Detect which cell encompasses the target text, then output its [x, y] center coordinate. 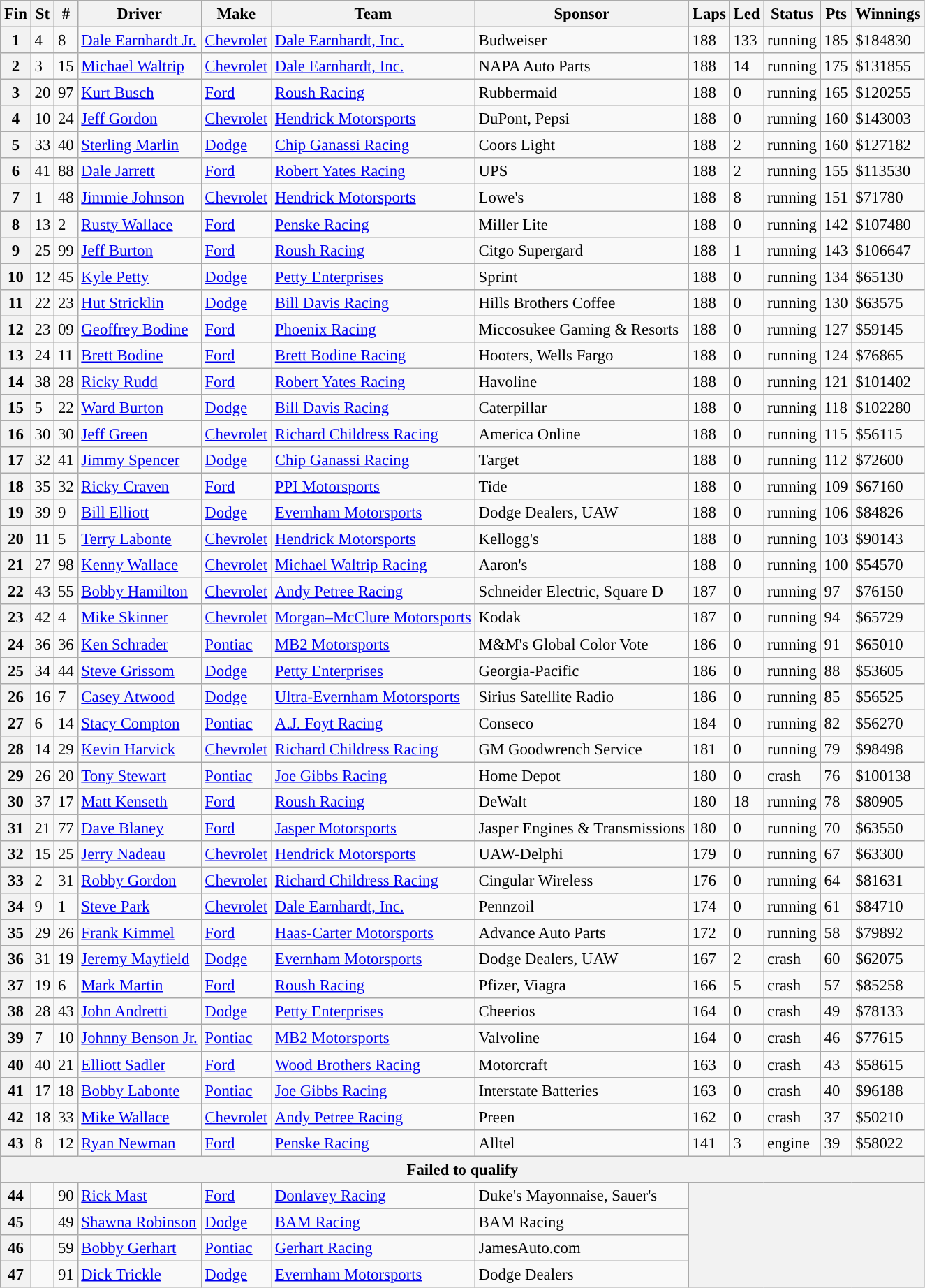
$143003 [888, 119]
78 [836, 802]
Dodge Dealers [582, 1274]
Brett Bodine Racing [373, 356]
$56115 [888, 434]
$76150 [888, 592]
$63550 [888, 828]
47 [16, 1274]
engine [792, 1143]
59 [66, 1248]
Mike Wallace [140, 1117]
$79892 [888, 933]
Michael Waltrip Racing [373, 565]
$98498 [888, 749]
Valvoline [582, 1038]
106 [836, 513]
181 [709, 749]
55 [66, 592]
77 [66, 828]
$65729 [888, 618]
Tony Stewart [140, 775]
$85258 [888, 986]
167 [709, 959]
Sponsor [582, 14]
Jeff Burton [140, 250]
Bobby Gerhart [140, 1248]
Jerry Nadeau [140, 854]
67 [836, 854]
162 [709, 1117]
America Online [582, 434]
Sterling Marlin [140, 145]
$81631 [888, 881]
Tide [582, 487]
$50210 [888, 1117]
Conseco [582, 723]
127 [836, 329]
Schneider Electric, Square D [582, 592]
175 [836, 66]
Mark Martin [140, 986]
Bobby Labonte [140, 1090]
Steve Park [140, 907]
Robby Gordon [140, 881]
142 [836, 224]
DuPont, Pepsi [582, 119]
$90143 [888, 539]
$65010 [888, 644]
Kenny Wallace [140, 565]
$56525 [888, 696]
Brett Bodine [140, 356]
$63300 [888, 854]
Status [792, 14]
$54570 [888, 565]
$58615 [888, 1064]
130 [836, 302]
$96188 [888, 1090]
Donlavey Racing [373, 1196]
Jimmie Johnson [140, 198]
Miller Lite [582, 224]
76 [836, 775]
Led [747, 14]
Make [236, 14]
Kodak [582, 618]
Jeremy Mayfield [140, 959]
Kyle Petty [140, 277]
Miccosukee Gaming & Resorts [582, 329]
115 [836, 434]
$59145 [888, 329]
Team [373, 14]
151 [836, 198]
$62075 [888, 959]
UAW-Delphi [582, 854]
Failed to qualify [462, 1169]
# [66, 14]
Pts [836, 14]
94 [836, 618]
DeWalt [582, 802]
$127182 [888, 145]
Bobby Hamilton [140, 592]
$84826 [888, 513]
Ricky Rudd [140, 381]
124 [836, 356]
Ken Schrader [140, 644]
Ultra-Evernham Motorsports [373, 696]
103 [836, 539]
$102280 [888, 408]
Georgia-Pacific [582, 671]
Dave Blaney [140, 828]
Rick Mast [140, 1196]
Advance Auto Parts [582, 933]
$107480 [888, 224]
$78133 [888, 1012]
John Andretti [140, 1012]
$76865 [888, 356]
Target [582, 460]
GM Goodwrench Service [582, 749]
Hut Stricklin [140, 302]
Kellogg's [582, 539]
64 [836, 881]
Cheerios [582, 1012]
48 [66, 198]
Gerhart Racing [373, 1248]
09 [66, 329]
Hills Brothers Coffee [582, 302]
Rusty Wallace [140, 224]
$113530 [888, 171]
Kevin Harvick [140, 749]
Pennzoil [582, 907]
$84710 [888, 907]
Geoffrey Bodine [140, 329]
Ryan Newman [140, 1143]
Kurt Busch [140, 93]
$72600 [888, 460]
Steve Grissom [140, 671]
155 [836, 171]
Shawna Robinson [140, 1222]
Cingular Wireless [582, 881]
Sirius Satellite Radio [582, 696]
Jasper Motorsports [373, 828]
Ricky Craven [140, 487]
Budweiser [582, 41]
172 [709, 933]
Frank Kimmel [140, 933]
$63575 [888, 302]
Pfizer, Viagra [582, 986]
UPS [582, 171]
Motorcraft [582, 1064]
$56270 [888, 723]
121 [836, 381]
Home Depot [582, 775]
Sprint [582, 277]
90 [66, 1196]
70 [836, 828]
85 [836, 696]
Phoenix Racing [373, 329]
Bill Elliott [140, 513]
$100138 [888, 775]
Fin [16, 14]
$58022 [888, 1143]
Morgan–McClure Motorsports [373, 618]
Stacy Compton [140, 723]
Jasper Engines & Transmissions [582, 828]
112 [836, 460]
Matt Kenseth [140, 802]
Jeff Green [140, 434]
Interstate Batteries [582, 1090]
143 [836, 250]
Terry Labonte [140, 539]
79 [836, 749]
Dale Earnhardt Jr. [140, 41]
61 [836, 907]
Casey Atwood [140, 696]
Alltel [582, 1143]
Wood Brothers Racing [373, 1064]
Preen [582, 1117]
Caterpillar [582, 408]
Dale Jarrett [140, 171]
Jeff Gordon [140, 119]
185 [836, 41]
82 [836, 723]
Rubbermaid [582, 93]
174 [709, 907]
134 [836, 277]
118 [836, 408]
NAPA Auto Parts [582, 66]
166 [709, 986]
Citgo Supergard [582, 250]
98 [66, 565]
Jimmy Spencer [140, 460]
$120255 [888, 93]
179 [709, 854]
58 [836, 933]
St [42, 14]
57 [836, 986]
PPI Motorsports [373, 487]
$106647 [888, 250]
165 [836, 93]
99 [66, 250]
Aaron's [582, 565]
Ward Burton [140, 408]
Lowe's [582, 198]
60 [836, 959]
$184830 [888, 41]
$53605 [888, 671]
$131855 [888, 66]
176 [709, 881]
141 [709, 1143]
133 [747, 41]
Dick Trickle [140, 1274]
Winnings [888, 14]
$65130 [888, 277]
109 [836, 487]
$71780 [888, 198]
Hooters, Wells Fargo [582, 356]
Havoline [582, 381]
184 [709, 723]
$80905 [888, 802]
100 [836, 565]
$67160 [888, 487]
$101402 [888, 381]
JamesAuto.com [582, 1248]
Elliott Sadler [140, 1064]
Driver [140, 14]
Coors Light [582, 145]
Johnny Benson Jr. [140, 1038]
Mike Skinner [140, 618]
Michael Waltrip [140, 66]
M&M's Global Color Vote [582, 644]
A.J. Foyt Racing [373, 723]
Duke's Mayonnaise, Sauer's [582, 1196]
Laps [709, 14]
Haas-Carter Motorsports [373, 933]
$77615 [888, 1038]
